Output the (X, Y) coordinate of the center of the cell containing the given text.  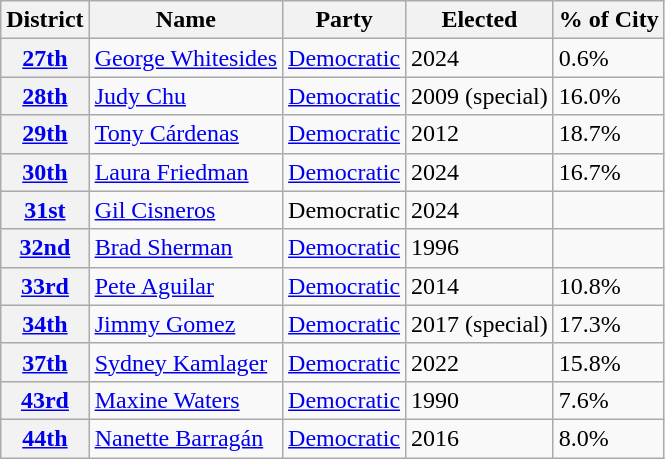
33rd (45, 286)
17.3% (608, 324)
0.6% (608, 58)
Name (186, 20)
Brad Sherman (186, 248)
2012 (480, 134)
George Whitesides (186, 58)
16.0% (608, 96)
2017 (special) (480, 324)
37th (45, 362)
Nanette Barragán (186, 438)
43rd (45, 400)
7.6% (608, 400)
10.8% (608, 286)
2014 (480, 286)
2009 (special) (480, 96)
1996 (480, 248)
Sydney Kamlager (186, 362)
8.0% (608, 438)
2022 (480, 362)
30th (45, 172)
Judy Chu (186, 96)
27th (45, 58)
16.7% (608, 172)
Laura Friedman (186, 172)
1990 (480, 400)
2016 (480, 438)
44th (45, 438)
Party (344, 20)
28th (45, 96)
32nd (45, 248)
Tony Cárdenas (186, 134)
18.7% (608, 134)
Jimmy Gomez (186, 324)
29th (45, 134)
Maxine Waters (186, 400)
District (45, 20)
15.8% (608, 362)
% of City (608, 20)
34th (45, 324)
Pete Aguilar (186, 286)
Gil Cisneros (186, 210)
Elected (480, 20)
31st (45, 210)
